Provide the [X, Y] coordinate of the cell's center where the given text is located.  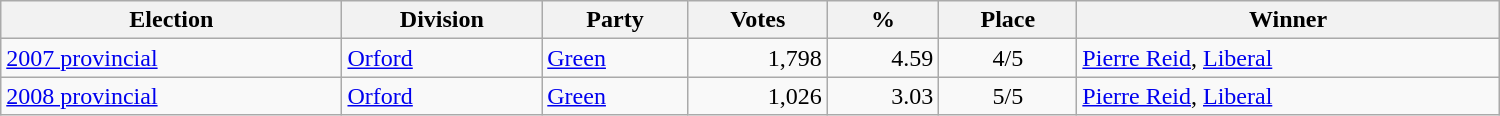
Winner [1288, 20]
% [882, 20]
Place [1008, 20]
5/5 [1008, 96]
4/5 [1008, 58]
2008 provincial [172, 96]
2007 provincial [172, 58]
3.03 [882, 96]
1,798 [758, 58]
Division [442, 20]
1,026 [758, 96]
Party [615, 20]
4.59 [882, 58]
Election [172, 20]
Votes [758, 20]
